Search for the cell housing the specified text and yield its [x, y] center coordinate. 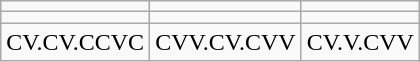
CVV.CV.CVV [226, 42]
CV.CV.CCVC [76, 42]
CV.V.CVV [360, 42]
